Provide the [X, Y] coordinate of the cell's center where the given text is located.  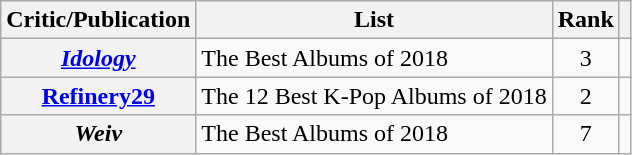
List [374, 20]
Weiv [98, 134]
2 [586, 96]
Idology [98, 58]
Rank [586, 20]
The 12 Best K-Pop Albums of 2018 [374, 96]
3 [586, 58]
Critic/Publication [98, 20]
7 [586, 134]
Refinery29 [98, 96]
